Output the [x, y] coordinate of the center of the cell containing the given text.  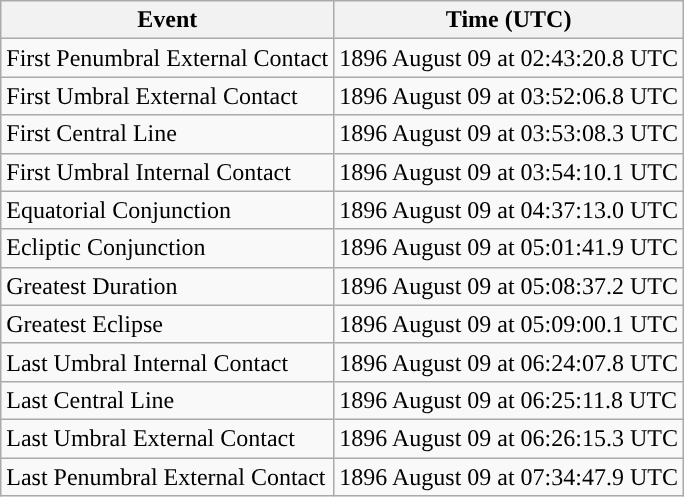
Greatest Eclipse [168, 324]
1896 August 09 at 03:54:10.1 UTC [509, 172]
1896 August 09 at 03:52:06.8 UTC [509, 96]
1896 August 09 at 06:26:15.3 UTC [509, 438]
1896 August 09 at 05:09:00.1 UTC [509, 324]
Last Umbral Internal Contact [168, 362]
1896 August 09 at 03:53:08.3 UTC [509, 134]
1896 August 09 at 02:43:20.8 UTC [509, 58]
1896 August 09 at 04:37:13.0 UTC [509, 210]
Greatest Duration [168, 286]
Event [168, 20]
First Umbral Internal Contact [168, 172]
1896 August 09 at 05:08:37.2 UTC [509, 286]
Last Penumbral External Contact [168, 477]
First Umbral External Contact [168, 96]
Ecliptic Conjunction [168, 248]
Time (UTC) [509, 20]
First Central Line [168, 134]
1896 August 09 at 07:34:47.9 UTC [509, 477]
Equatorial Conjunction [168, 210]
Last Umbral External Contact [168, 438]
First Penumbral External Contact [168, 58]
Last Central Line [168, 400]
1896 August 09 at 06:24:07.8 UTC [509, 362]
1896 August 09 at 05:01:41.9 UTC [509, 248]
1896 August 09 at 06:25:11.8 UTC [509, 400]
